Search for the cell housing the specified text and yield its [x, y] center coordinate. 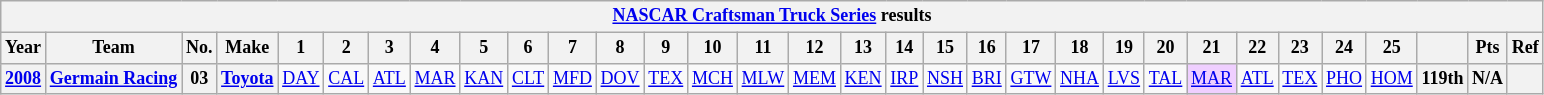
N/A [1488, 78]
MFD [573, 78]
13 [863, 48]
10 [713, 48]
25 [1392, 48]
14 [904, 48]
BRI [986, 78]
19 [1124, 48]
MEM [815, 78]
4 [435, 48]
NHA [1080, 78]
7 [573, 48]
Make [248, 48]
MLW [762, 78]
KEN [863, 78]
DAY [301, 78]
20 [1165, 48]
TAL [1165, 78]
GTW [1031, 78]
11 [762, 48]
Team [113, 48]
NASCAR Craftsman Truck Series results [772, 16]
23 [1300, 48]
2008 [24, 78]
Ref [1525, 48]
21 [1212, 48]
Pts [1488, 48]
CAL [346, 78]
Germain Racing [113, 78]
HOM [1392, 78]
KAN [484, 78]
22 [1257, 48]
1 [301, 48]
MCH [713, 78]
12 [815, 48]
6 [528, 48]
9 [666, 48]
15 [946, 48]
NSH [946, 78]
03 [200, 78]
No. [200, 48]
DOV [620, 78]
8 [620, 48]
17 [1031, 48]
Year [24, 48]
PHO [1344, 78]
5 [484, 48]
Toyota [248, 78]
119th [1442, 78]
18 [1080, 48]
2 [346, 48]
CLT [528, 78]
24 [1344, 48]
16 [986, 48]
IRP [904, 78]
LVS [1124, 78]
3 [390, 48]
